Determine the (x, y) coordinate at the center of the cell enclosing the given text.  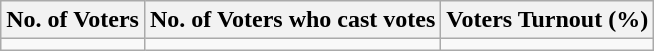
Voters Turnout (%) (548, 20)
No. of Voters (73, 20)
No. of Voters who cast votes (292, 20)
